Provide the (X, Y) coordinate of the cell's center where the given text is located.  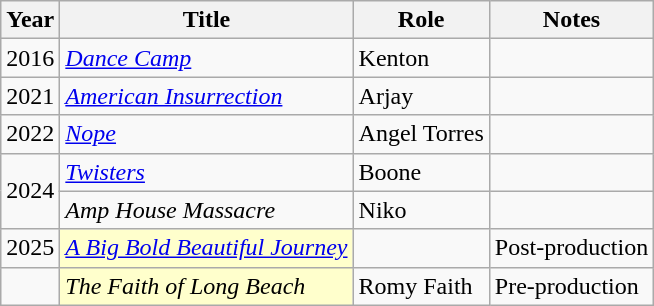
The Faith of Long Beach (206, 286)
Twisters (206, 172)
Amp House Massacre (206, 210)
Angel Torres (421, 134)
Post-production (571, 248)
Boone (421, 172)
2025 (30, 248)
Dance Camp (206, 58)
2022 (30, 134)
Romy Faith (421, 286)
Year (30, 20)
Arjay (421, 96)
2016 (30, 58)
Notes (571, 20)
Pre-production (571, 286)
2024 (30, 191)
Kenton (421, 58)
Title (206, 20)
2021 (30, 96)
Niko (421, 210)
A Big Bold Beautiful Journey (206, 248)
American Insurrection (206, 96)
Role (421, 20)
Nope (206, 134)
